Search for the cell housing the specified text and yield its [x, y] center coordinate. 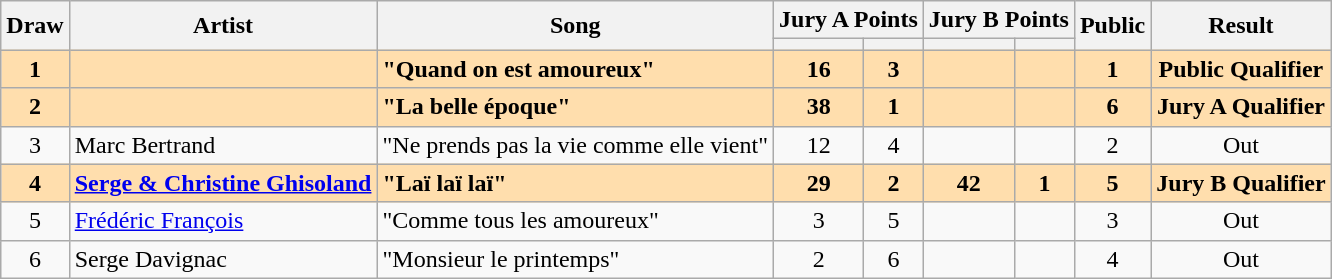
Jury B Points [998, 20]
Marc Bertrand [223, 145]
Frédéric François [223, 221]
Song [576, 26]
38 [819, 107]
42 [968, 183]
Serge & Christine Ghisoland [223, 183]
Jury B Qualifier [1241, 183]
Public [1112, 26]
"Quand on est amoureux" [576, 69]
Result [1241, 26]
Draw [35, 26]
"Laï laï laï" [576, 183]
Jury A Qualifier [1241, 107]
Serge Davignac [223, 259]
Public Qualifier [1241, 69]
"Comme tous les amoureux" [576, 221]
"Ne prends pas la vie comme elle vient" [576, 145]
29 [819, 183]
Artist [223, 26]
"La belle époque" [576, 107]
12 [819, 145]
"Monsieur le printemps" [576, 259]
Jury A Points [849, 20]
16 [819, 69]
